Extract the [X, Y] coordinate from the center of the cell holding the provided text.  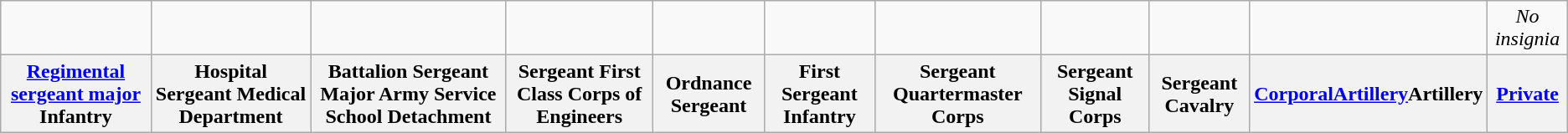
Sergeant Quartermaster Corps [957, 94]
Battalion Sergeant Major Army Service School Detachment [409, 94]
First Sergeant Infantry [819, 94]
Sergeant Cavalry [1199, 94]
Regimental sergeant major Infantry [75, 94]
Private [1528, 94]
CorporalArtilleryArtillery [1369, 94]
Sergeant Signal Corps [1095, 94]
Sergeant First Class Corps of Engineers [580, 94]
Hospital Sergeant Medical Department [231, 94]
Ordnance Sergeant [709, 94]
No insignia [1528, 28]
